Detect which cell encompasses the target text, then output its (X, Y) center coordinate. 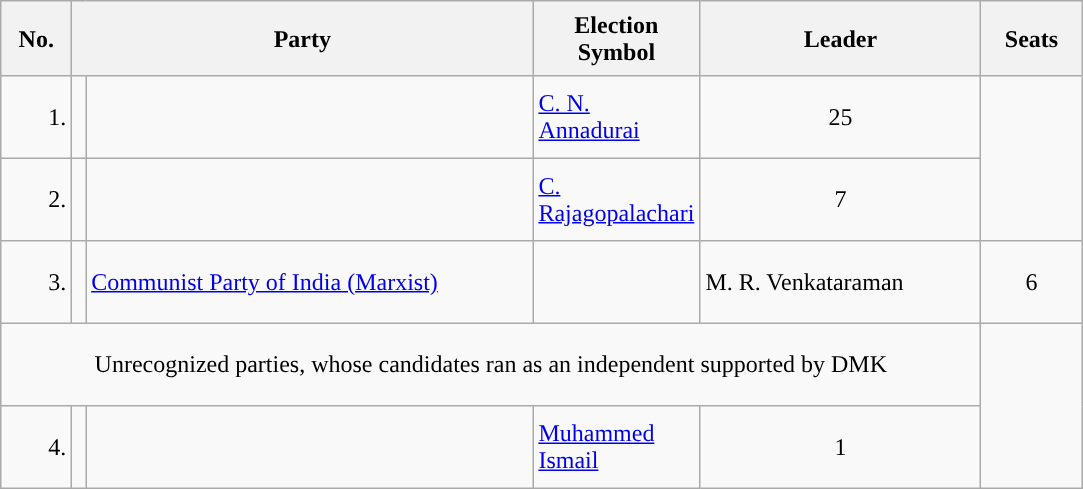
Party (302, 38)
25 (840, 117)
2. (36, 199)
C. Rajagopalachari (616, 199)
3. (36, 282)
1 (840, 447)
6 (1032, 282)
M. R. Venkataraman (840, 282)
Seats (1032, 38)
4. (36, 447)
C. N. Annadurai (616, 117)
Election Symbol (616, 38)
Communist Party of India (Marxist) (310, 282)
Leader (840, 38)
Muhammed Ismail (616, 447)
1. (36, 117)
Unrecognized parties, whose candidates ran as an independent supported by DMK (491, 364)
7 (840, 199)
No. (36, 38)
